Determine the (X, Y) coordinate at the center of the cell enclosing the given text.  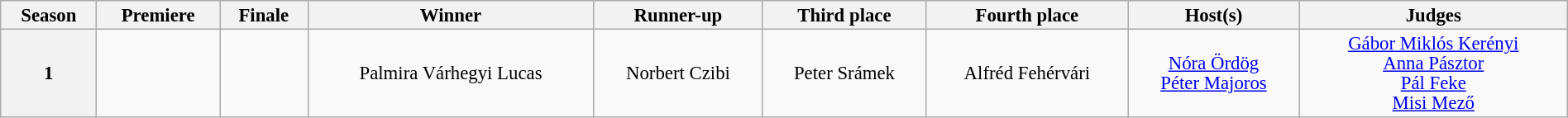
Judges (1433, 15)
Winner (451, 15)
Fourth place (1027, 15)
Norbert Czibi (678, 74)
Finale (265, 15)
Palmira Várhegyi Lucas (451, 74)
Nóra ÖrdögPéter Majoros (1214, 74)
Season (49, 15)
Peter Srámek (844, 74)
1 (49, 74)
Alfréd Fehérvári (1027, 74)
Third place (844, 15)
Runner-up (678, 15)
Gábor Miklós KerényiAnna PásztorPál FekeMisi Mező (1433, 74)
Host(s) (1214, 15)
Premiere (159, 15)
